Output the (x, y) coordinate of the center of the cell containing the given text.  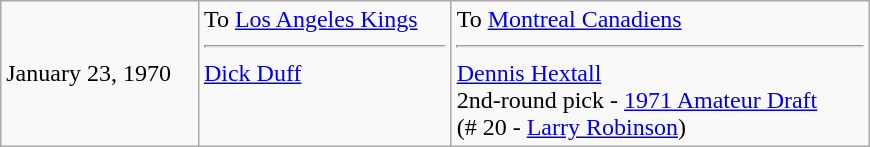
January 23, 1970 (100, 74)
To Montreal CanadiensDennis Hextall2nd-round pick - 1971 Amateur Draft(# 20 - Larry Robinson) (660, 74)
To Los Angeles KingsDick Duff (324, 74)
